Return the [x, y] coordinate for the center point of the cell that contains the specified text.  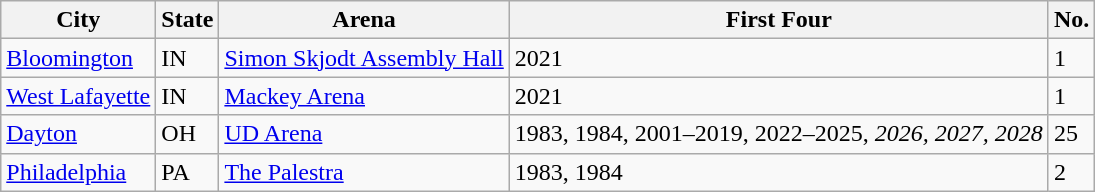
The Palestra [364, 172]
Simon Skjodt Assembly Hall [364, 58]
City [78, 20]
Philadelphia [78, 172]
OH [188, 134]
West Lafayette [78, 96]
Mackey Arena [364, 96]
No. [1071, 20]
Arena [364, 20]
25 [1071, 134]
First Four [778, 20]
Bloomington [78, 58]
State [188, 20]
Dayton [78, 134]
UD Arena [364, 134]
2 [1071, 172]
PA [188, 172]
1983, 1984 [778, 172]
1983, 1984, 2001–2019, 2022–2025, 2026, 2027, 2028 [778, 134]
